Detect which cell encompasses the target text, then output its (X, Y) center coordinate. 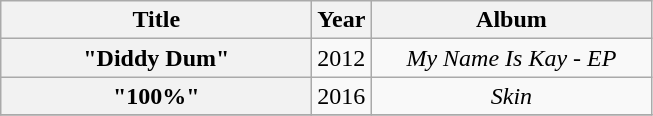
Album (512, 20)
2012 (342, 58)
My Name Is Kay - EP (512, 58)
Skin (512, 96)
"Diddy Dum" (156, 58)
Title (156, 20)
2016 (342, 96)
"100%" (156, 96)
Year (342, 20)
